From the cell containing the given text, extract its center point as (X, Y) coordinate. 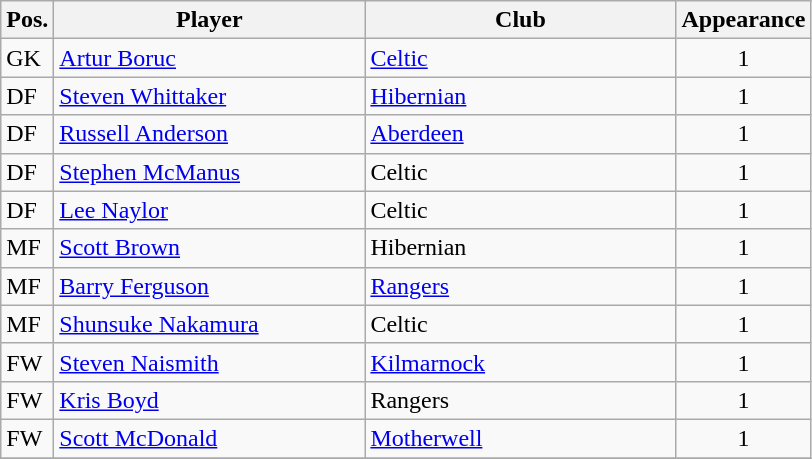
Barry Ferguson (210, 286)
Russell Anderson (210, 134)
Aberdeen (520, 134)
Kilmarnock (520, 362)
Stephen McManus (210, 172)
Appearance (744, 20)
Club (520, 20)
Player (210, 20)
GK (28, 58)
Scott McDonald (210, 438)
Artur Boruc (210, 58)
Steven Whittaker (210, 96)
Motherwell (520, 438)
Pos. (28, 20)
Kris Boyd (210, 400)
Scott Brown (210, 248)
Lee Naylor (210, 210)
Steven Naismith (210, 362)
Shunsuke Nakamura (210, 324)
